Detect which cell encompasses the target text, then output its (x, y) center coordinate. 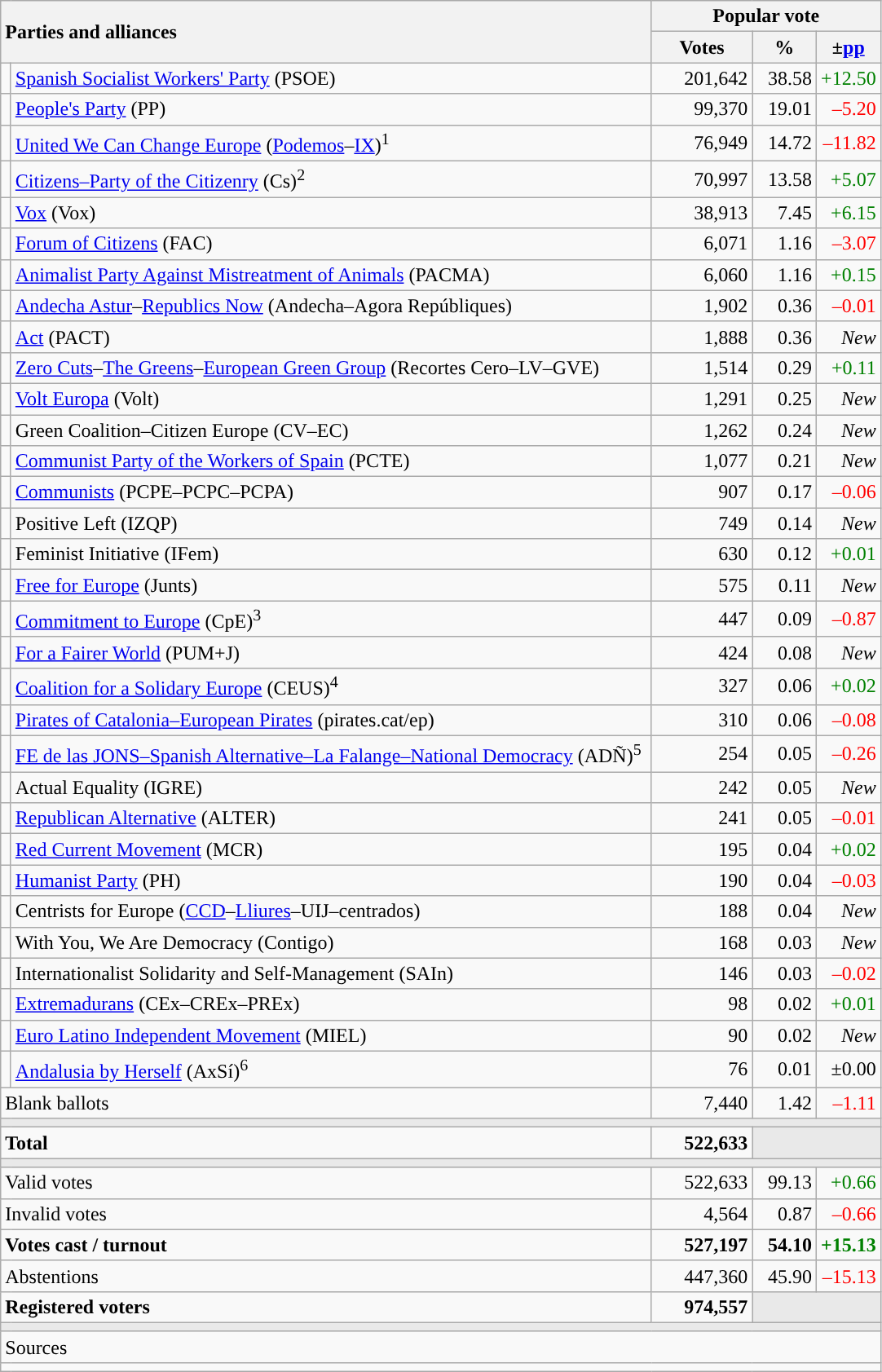
146 (702, 973)
0.08 (784, 652)
+15.13 (848, 1245)
People's Party (PP) (331, 109)
424 (702, 652)
4,564 (702, 1214)
±pp (848, 47)
Commitment to Europe (CpE)3 (331, 620)
–0.87 (848, 620)
–0.26 (848, 753)
Animalist Party Against Mistreatment of Animals (PACMA) (331, 275)
Actual Equality (IGRE) (331, 787)
195 (702, 849)
190 (702, 880)
70,997 (702, 179)
0.01 (784, 1070)
201,642 (702, 78)
Forum of Citizens (FAC) (331, 244)
Invalid votes (326, 1214)
38,913 (702, 213)
+12.50 (848, 78)
14.72 (784, 143)
+0.66 (848, 1183)
Red Current Movement (MCR) (331, 849)
1,902 (702, 306)
0.17 (784, 492)
±0.00 (848, 1070)
+5.07 (848, 179)
19.01 (784, 109)
99,370 (702, 109)
Free for Europe (Junts) (331, 585)
–0.66 (848, 1214)
98 (702, 1004)
Citizens–Party of the Citizenry (Cs)2 (331, 179)
Votes cast / turnout (326, 1245)
7.45 (784, 213)
–0.02 (848, 973)
447 (702, 620)
Total (326, 1143)
76,949 (702, 143)
Valid votes (326, 1183)
90 (702, 1035)
Andalusia by Herself (AxSí)6 (331, 1070)
0.09 (784, 620)
310 (702, 720)
United We Can Change Europe (Podemos–IX)1 (331, 143)
–1.11 (848, 1103)
0.24 (784, 430)
For a Fairer World (PUM+J) (331, 652)
+0.15 (848, 275)
Popular vote (766, 16)
241 (702, 818)
Blank ballots (326, 1103)
527,197 (702, 1245)
–3.07 (848, 244)
0.29 (784, 368)
575 (702, 585)
–5.20 (848, 109)
–11.82 (848, 143)
Act (PACT) (331, 337)
1,291 (702, 399)
0.21 (784, 461)
% (784, 47)
Coalition for a Solidary Europe (CEUS)4 (331, 686)
7,440 (702, 1103)
Spanish Socialist Workers' Party (PSOE) (331, 78)
–0.08 (848, 720)
Vox (Vox) (331, 213)
Communists (PCPE–PCPC–PCPA) (331, 492)
0.14 (784, 523)
974,557 (702, 1307)
13.58 (784, 179)
188 (702, 911)
6,060 (702, 275)
Parties and alliances (326, 32)
Pirates of Catalonia–European Pirates (pirates.cat/ep) (331, 720)
0.11 (784, 585)
FE de las JONS–Spanish Alternative–La Falange–National Democracy (ADÑ)5 (331, 753)
Republican Alternative (ALTER) (331, 818)
99.13 (784, 1183)
Extremadurans (CEx–CREx–PREx) (331, 1004)
Centrists for Europe (CCD–Lliures–UIJ–centrados) (331, 911)
Feminist Initiative (IFem) (331, 554)
+0.11 (848, 368)
242 (702, 787)
Votes (702, 47)
Volt Europa (Volt) (331, 399)
Euro Latino Independent Movement (MIEL) (331, 1035)
447,360 (702, 1276)
–0.03 (848, 880)
1.42 (784, 1103)
327 (702, 686)
–15.13 (848, 1276)
Sources (440, 1347)
1,262 (702, 430)
Abstentions (326, 1276)
Registered voters (326, 1307)
45.90 (784, 1276)
76 (702, 1070)
630 (702, 554)
38.58 (784, 78)
With You, We Are Democracy (Contigo) (331, 942)
–0.06 (848, 492)
+6.15 (848, 213)
749 (702, 523)
907 (702, 492)
1,888 (702, 337)
Internationalist Solidarity and Self-Management (SAIn) (331, 973)
6,071 (702, 244)
Communist Party of the Workers of Spain (PCTE) (331, 461)
0.12 (784, 554)
1,077 (702, 461)
0.87 (784, 1214)
Positive Left (IZQP) (331, 523)
Humanist Party (PH) (331, 880)
Green Coalition–Citizen Europe (CV–EC) (331, 430)
Zero Cuts–The Greens–European Green Group (Recortes Cero–LV–GVE) (331, 368)
54.10 (784, 1245)
168 (702, 942)
0.25 (784, 399)
1,514 (702, 368)
254 (702, 753)
Andecha Astur–Republics Now (Andecha–Agora Repúbliques) (331, 306)
